Return the (x, y) coordinate for the center point of the cell that contains the specified text.  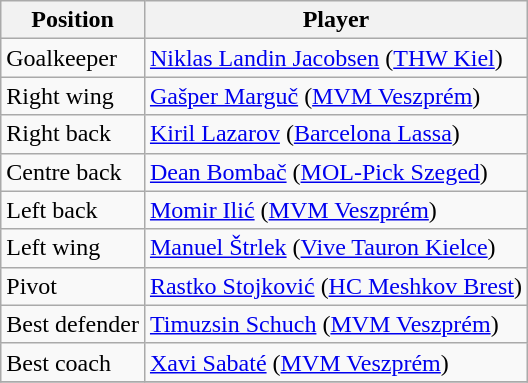
Kiril Lazarov (Barcelona Lassa) (336, 134)
Position (73, 20)
Xavi Sabaté (MVM Veszprém) (336, 362)
Centre back (73, 172)
Niklas Landin Jacobsen (THW Kiel) (336, 58)
Left wing (73, 248)
Goalkeeper (73, 58)
Pivot (73, 286)
Manuel Štrlek (Vive Tauron Kielce) (336, 248)
Player (336, 20)
Momir Ilić (MVM Veszprém) (336, 210)
Timuzsin Schuch (MVM Veszprém) (336, 324)
Best coach (73, 362)
Right back (73, 134)
Gašper Marguč (MVM Veszprém) (336, 96)
Right wing (73, 96)
Rastko Stojković (HC Meshkov Brest) (336, 286)
Left back (73, 210)
Dean Bombač (MOL-Pick Szeged) (336, 172)
Best defender (73, 324)
